Identify which cell holds the provided text, then report its (x, y) central coordinate. 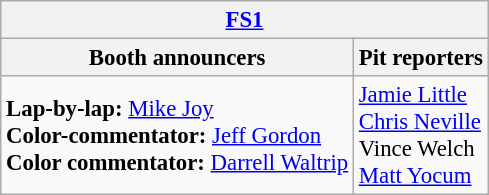
Booth announcers (178, 58)
Pit reporters (420, 58)
Lap-by-lap: Mike JoyColor-commentator: Jeff GordonColor commentator: Darrell Waltrip (178, 136)
FS1 (245, 20)
Jamie LittleChris NevilleVince WelchMatt Yocum (420, 136)
